Locate the cell with the specified text and output its (X, Y) center coordinate. 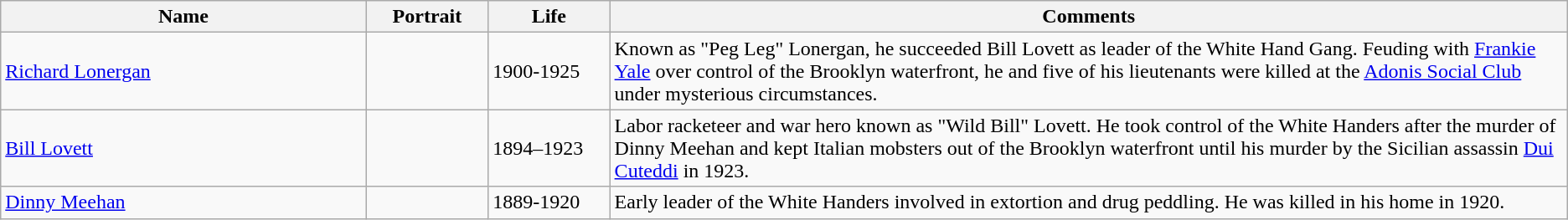
1889-1920 (549, 202)
Early leader of the White Handers involved in extortion and drug peddling. He was killed in his home in 1920. (1089, 202)
Comments (1089, 17)
Portrait (427, 17)
Bill Lovett (183, 148)
1900-1925 (549, 71)
Name (183, 17)
Life (549, 17)
1894–1923 (549, 148)
Dinny Meehan (183, 202)
Richard Lonergan (183, 71)
